Return the [x, y] coordinate for the center point of the cell that contains the specified text.  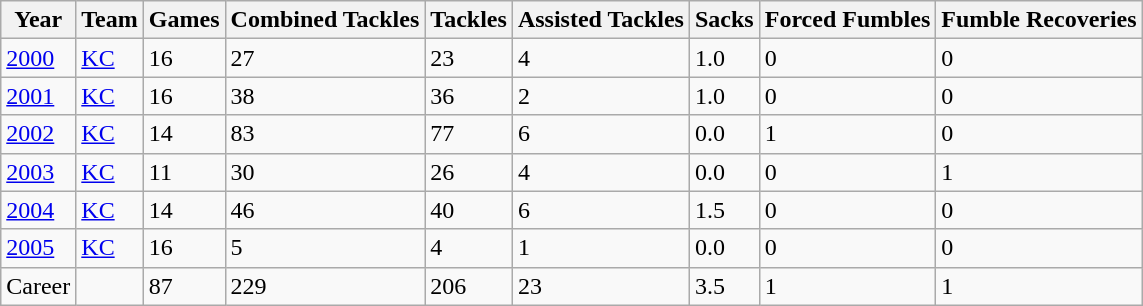
2000 [38, 58]
2002 [38, 134]
2001 [38, 96]
83 [325, 134]
Career [38, 286]
2004 [38, 210]
Games [184, 20]
Combined Tackles [325, 20]
27 [325, 58]
Sacks [724, 20]
38 [325, 96]
2005 [38, 248]
Assisted Tackles [600, 20]
229 [325, 286]
36 [469, 96]
5 [325, 248]
46 [325, 210]
87 [184, 286]
77 [469, 134]
Team [110, 20]
2 [600, 96]
3.5 [724, 286]
Year [38, 20]
Tackles [469, 20]
Forced Fumbles [848, 20]
2003 [38, 172]
206 [469, 286]
Fumble Recoveries [1039, 20]
26 [469, 172]
40 [469, 210]
30 [325, 172]
1.5 [724, 210]
11 [184, 172]
